Determine the (X, Y) coordinate at the center of the cell enclosing the given text.  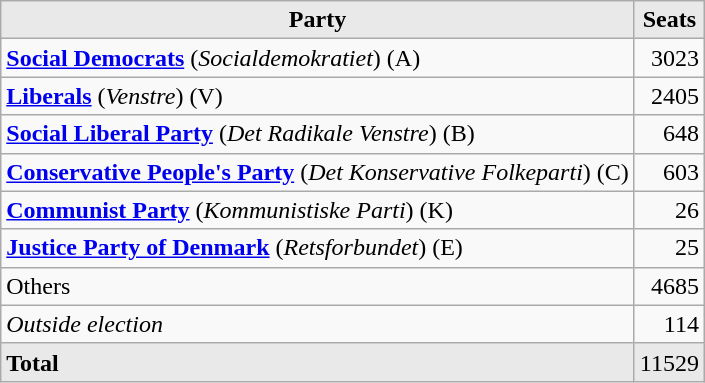
Social Democrats (Socialdemokratiet) (A) (318, 58)
Others (318, 286)
Outside election (318, 324)
114 (669, 324)
Justice Party of Denmark (Retsforbundet) (E) (318, 248)
Conservative People's Party (Det Konservative Folkeparti) (C) (318, 172)
Seats (669, 20)
26 (669, 210)
2405 (669, 96)
3023 (669, 58)
Communist Party (Kommunistiske Parti) (K) (318, 210)
Social Liberal Party (Det Radikale Venstre) (B) (318, 134)
Party (318, 20)
4685 (669, 286)
603 (669, 172)
Liberals (Venstre) (V) (318, 96)
25 (669, 248)
Total (318, 362)
648 (669, 134)
11529 (669, 362)
